From the cell containing the given text, extract its center point as [x, y] coordinate. 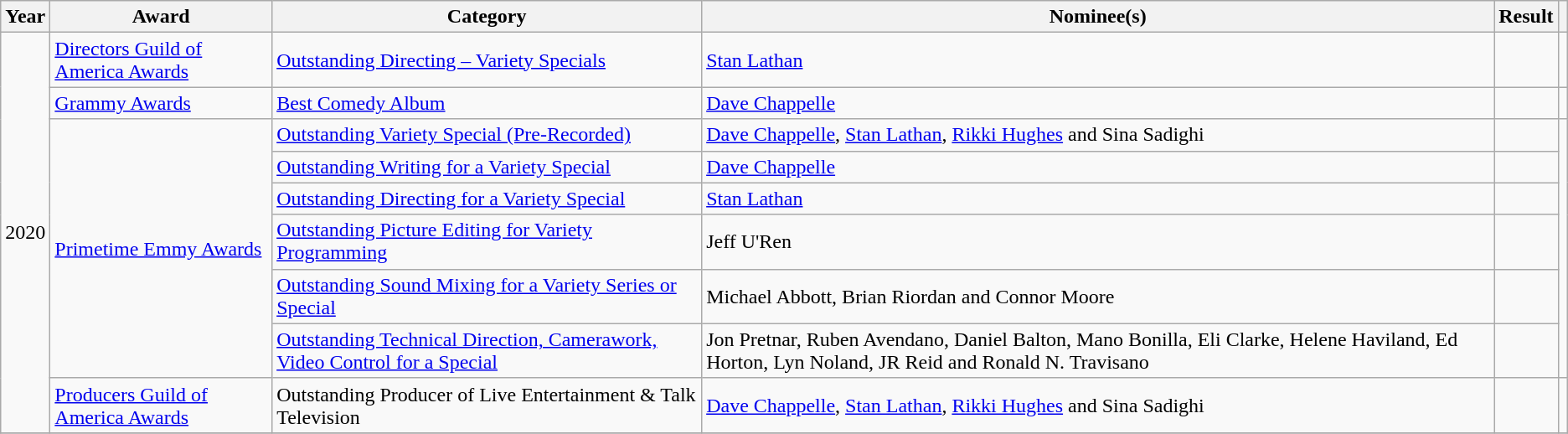
Outstanding Producer of Live Entertainment & Talk Television [487, 406]
Outstanding Picture Editing for Variety Programming [487, 241]
Outstanding Sound Mixing for a Variety Series or Special [487, 297]
Directors Guild of America Awards [161, 60]
Award [161, 17]
Outstanding Directing – Variety Specials [487, 60]
Outstanding Directing for a Variety Special [487, 199]
Year [25, 17]
Michael Abbott, Brian Riordan and Connor Moore [1098, 297]
Category [487, 17]
Outstanding Variety Special (Pre-Recorded) [487, 135]
Grammy Awards [161, 103]
2020 [25, 233]
Result [1526, 17]
Outstanding Technical Direction, Camerawork, Video Control for a Special [487, 350]
Jon Pretnar, Ruben Avendano, Daniel Balton, Mano Bonilla, Eli Clarke, Helene Haviland, Ed Horton, Lyn Noland, JR Reid and Ronald N. Travisano [1098, 350]
Producers Guild of America Awards [161, 406]
Nominee(s) [1098, 17]
Best Comedy Album [487, 103]
Jeff U'Ren [1098, 241]
Outstanding Writing for a Variety Special [487, 167]
Primetime Emmy Awards [161, 248]
